Output the [X, Y] coordinate of the center of the cell containing the given text.  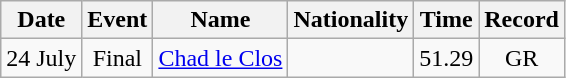
51.29 [446, 58]
24 July [42, 58]
Record [522, 20]
Time [446, 20]
Date [42, 20]
Nationality [351, 20]
Event [118, 20]
Chad le Clos [220, 58]
Name [220, 20]
GR [522, 58]
Final [118, 58]
